Detect which cell encompasses the target text, then output its [X, Y] center coordinate. 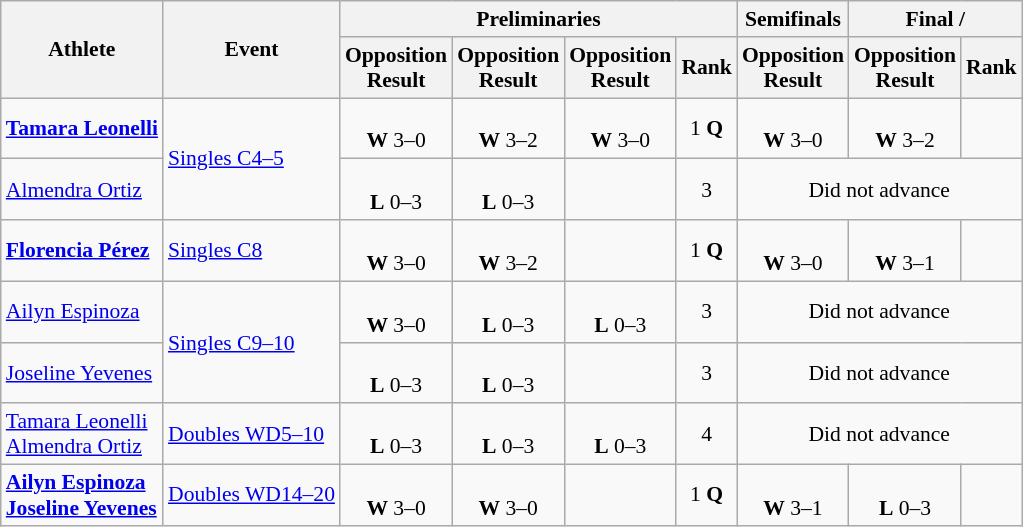
Singles C4–5 [252, 159]
Event [252, 50]
Doubles WD5–10 [252, 434]
Singles C8 [252, 250]
Doubles WD14–20 [252, 496]
Tamara LeonelliAlmendra Ortiz [82, 434]
Athlete [82, 50]
Florencia Pérez [82, 250]
Ailyn Espinoza [82, 312]
Singles C9–10 [252, 342]
Almendra Ortiz [82, 190]
Joseline Yevenes [82, 372]
Semifinals [793, 19]
Preliminaries [538, 19]
Final / [936, 19]
Ailyn EspinozaJoseline Yevenes [82, 496]
Tamara Leonelli [82, 128]
4 [706, 434]
